Determine the (X, Y) coordinate at the center of the cell enclosing the given text.  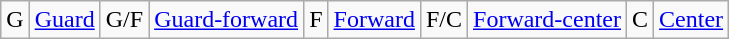
F (316, 20)
Forward (374, 20)
G (15, 20)
Guard (64, 20)
Guard-forward (226, 20)
F/C (444, 20)
C (640, 20)
Forward-center (548, 20)
G/F (124, 20)
Center (692, 20)
